Return [X, Y] of the center of cell containing provided text 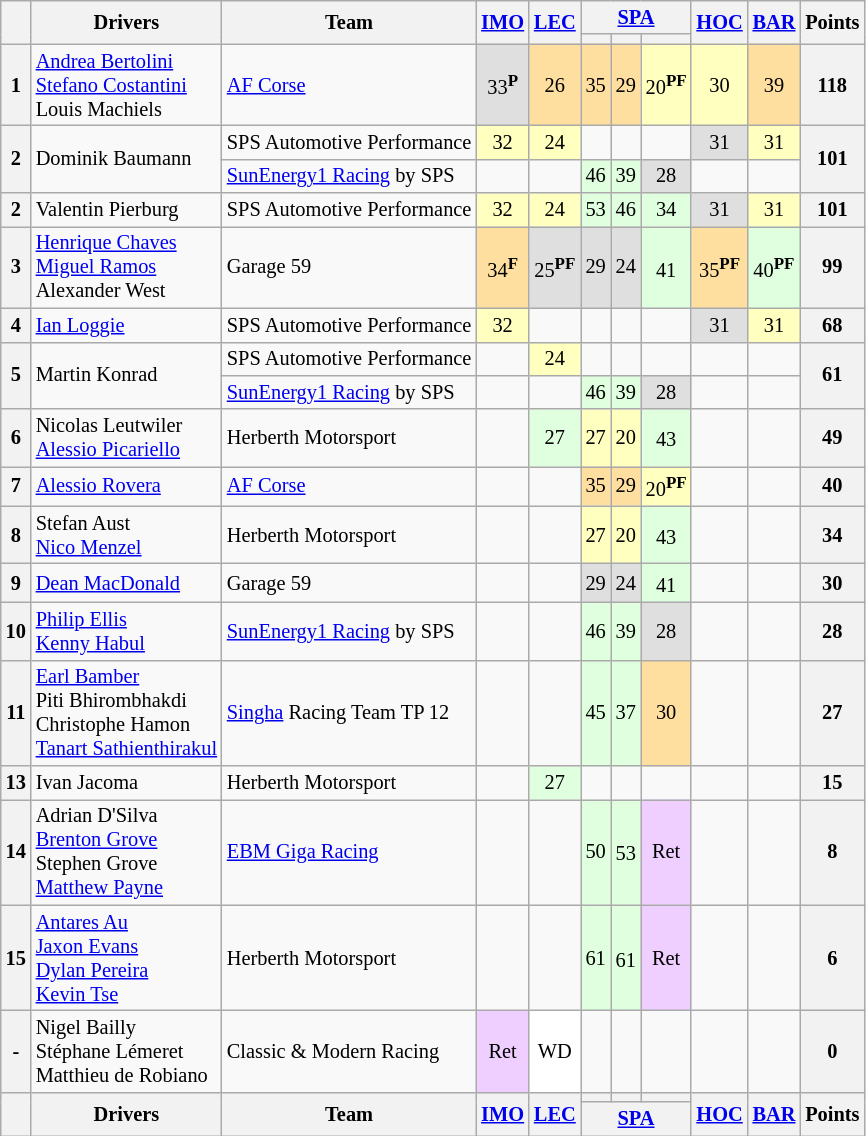
4 [16, 325]
9 [16, 582]
Ivan Jacoma [126, 782]
- [16, 1051]
37 [626, 713]
Singha Racing Team TP 12 [349, 713]
99 [832, 267]
7 [16, 486]
35PF [719, 267]
25PF [555, 267]
118 [832, 85]
Dominik Baumann [126, 158]
Philip Ellis Kenny Habul [126, 631]
EBM Giga Racing [349, 852]
Classic & Modern Racing [349, 1051]
Earl Bamber Piti Bhirombhakdi Christophe Hamon Tanart Sathienthirakul [126, 713]
10 [16, 631]
34F [502, 267]
33P [502, 85]
40PF [774, 267]
Martin Konrad [126, 376]
50 [596, 852]
Nicolas Leutwiler Alessio Picariello [126, 438]
68 [832, 325]
40 [832, 486]
5 [16, 376]
49 [832, 438]
Stefan Aust Nico Menzel [126, 535]
Ian Loggie [126, 325]
WD [555, 1051]
0 [832, 1051]
Nigel Bailly Stéphane Lémeret Matthieu de Robiano [126, 1051]
1 [16, 85]
Henrique Chaves Miguel Ramos Alexander West [126, 267]
3 [16, 267]
Valentin Pierburg [126, 210]
45 [596, 713]
11 [16, 713]
Dean MacDonald [126, 582]
Andrea Bertolini Stefano Costantini Louis Machiels [126, 85]
Alessio Rovera [126, 486]
26 [555, 85]
Adrian D'Silva Brenton Grove Stephen Grove Matthew Payne [126, 852]
13 [16, 782]
Antares Au Jaxon Evans Dylan Pereira Kevin Tse [126, 958]
14 [16, 852]
